Identify which cell holds the provided text, then report its (x, y) central coordinate. 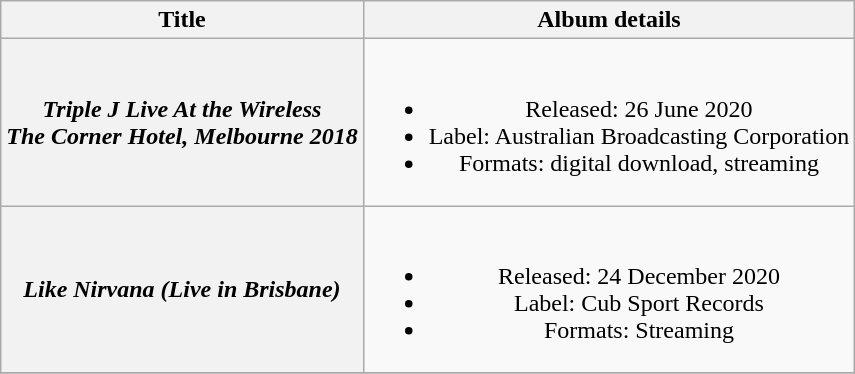
Released: 24 December 2020Label: Cub Sport RecordsFormats: Streaming (609, 290)
Triple J Live At the Wireless The Corner Hotel, Melbourne 2018 (182, 122)
Like Nirvana (Live in Brisbane) (182, 290)
Released: 26 June 2020Label: Australian Broadcasting CorporationFormats: digital download, streaming (609, 122)
Album details (609, 20)
Title (182, 20)
